Output the [x, y] coordinate of the center of the cell containing the given text.  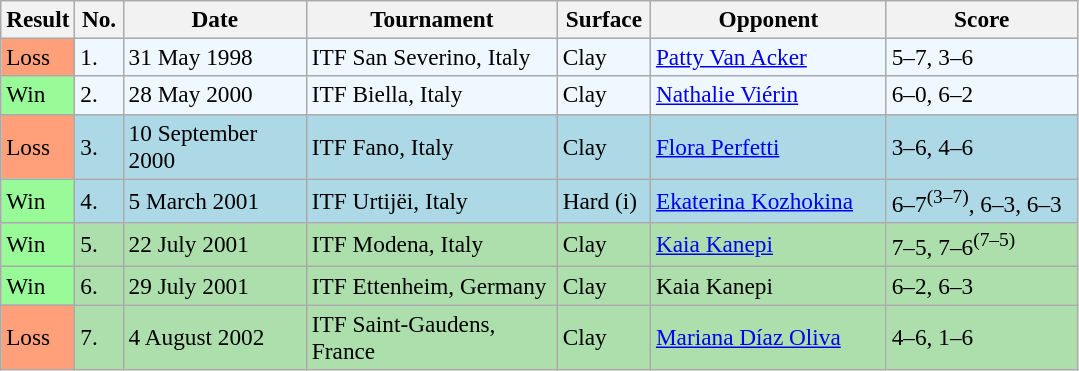
4. [99, 200]
Tournament [432, 19]
ITF Ettenheim, Germany [432, 285]
7. [99, 336]
4 August 2002 [214, 336]
Date [214, 19]
ITF Modena, Italy [432, 244]
Hard (i) [604, 200]
ITF Fano, Italy [432, 146]
7–5, 7–6(7–5) [982, 244]
Flora Perfetti [769, 146]
3–6, 4–6 [982, 146]
4–6, 1–6 [982, 336]
ITF Biella, Italy [432, 95]
2. [99, 95]
Result [38, 19]
Ekaterina Kozhokina [769, 200]
Nathalie Viérin [769, 95]
3. [99, 146]
Score [982, 19]
ITF Urtijëi, Italy [432, 200]
No. [99, 19]
ITF San Severino, Italy [432, 57]
22 July 2001 [214, 244]
29 July 2001 [214, 285]
Patty Van Acker [769, 57]
ITF Saint-Gaudens, France [432, 336]
5. [99, 244]
Mariana Díaz Oliva [769, 336]
5–7, 3–6 [982, 57]
28 May 2000 [214, 95]
31 May 1998 [214, 57]
Surface [604, 19]
Opponent [769, 19]
10 September 2000 [214, 146]
6–7(3–7), 6–3, 6–3 [982, 200]
1. [99, 57]
5 March 2001 [214, 200]
6–2, 6–3 [982, 285]
6–0, 6–2 [982, 95]
6. [99, 285]
